Detect which cell encompasses the target text, then output its (X, Y) center coordinate. 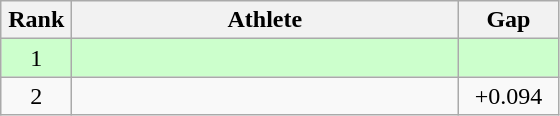
2 (36, 96)
Rank (36, 20)
Athlete (265, 20)
Gap (508, 20)
1 (36, 58)
+0.094 (508, 96)
